Return (X, Y) of the center of cell containing provided text 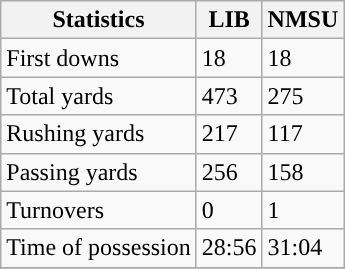
NMSU (303, 20)
275 (303, 96)
256 (229, 172)
Turnovers (99, 210)
473 (229, 96)
0 (229, 210)
First downs (99, 58)
Rushing yards (99, 134)
28:56 (229, 248)
1 (303, 210)
Statistics (99, 20)
LIB (229, 20)
Passing yards (99, 172)
217 (229, 134)
117 (303, 134)
158 (303, 172)
Total yards (99, 96)
31:04 (303, 248)
Time of possession (99, 248)
